Scan for the cell matching the given text and deliver its (X, Y) coordinate at center. 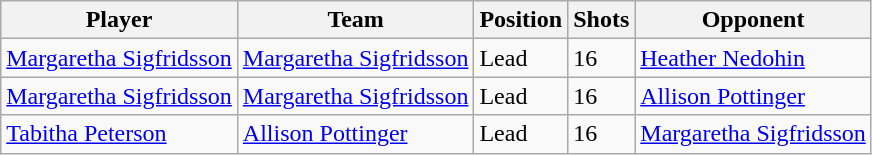
Opponent (754, 20)
Shots (602, 20)
Heather Nedohin (754, 58)
Tabitha Peterson (120, 134)
Player (120, 20)
Team (356, 20)
Position (521, 20)
